Provide the [x, y] coordinate of the cell's center where the given text is located.  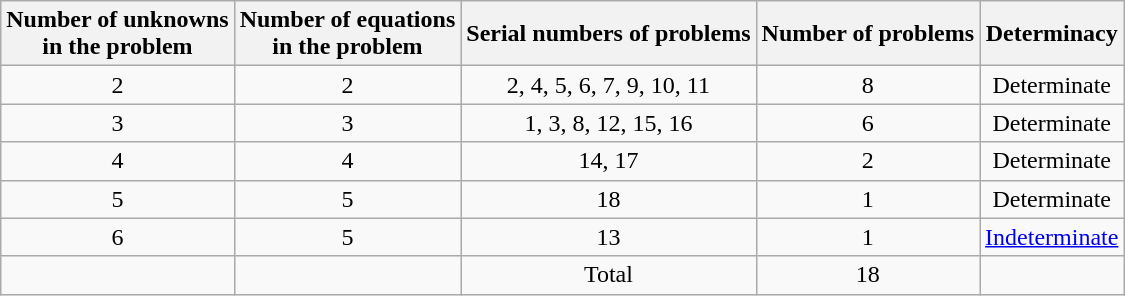
Indeterminate [1052, 237]
13 [608, 237]
14, 17 [608, 161]
Total [608, 275]
2, 4, 5, 6, 7, 9, 10, 11 [608, 85]
Number of equations in the problem [348, 34]
Serial numbers of problems [608, 34]
Number of problems [868, 34]
Number of unknowns in the problem [118, 34]
Determinacy [1052, 34]
1, 3, 8, 12, 15, 16 [608, 123]
8 [868, 85]
